Scan for the cell matching the given text and deliver its (x, y) coordinate at center. 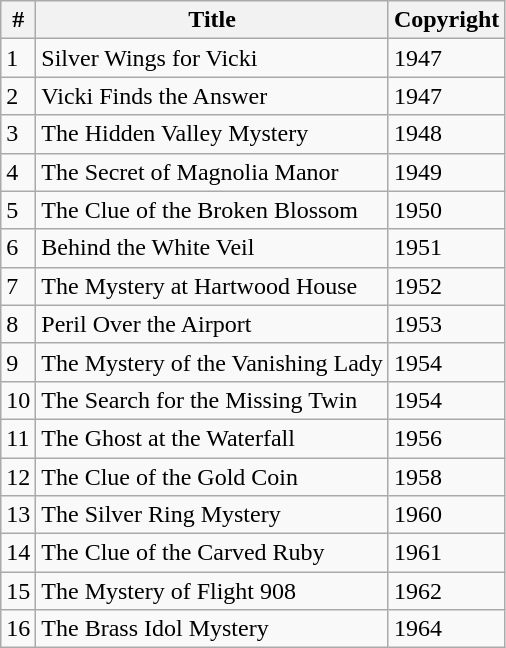
12 (18, 477)
Behind the White Veil (212, 248)
Copyright (446, 20)
1958 (446, 477)
1950 (446, 210)
4 (18, 172)
The Clue of the Gold Coin (212, 477)
1961 (446, 553)
1948 (446, 134)
The Hidden Valley Mystery (212, 134)
Title (212, 20)
Vicki Finds the Answer (212, 96)
11 (18, 438)
The Mystery of Flight 908 (212, 591)
Silver Wings for Vicki (212, 58)
# (18, 20)
1953 (446, 324)
The Secret of Magnolia Manor (212, 172)
The Mystery of the Vanishing Lady (212, 362)
1964 (446, 629)
The Search for the Missing Twin (212, 400)
3 (18, 134)
1949 (446, 172)
The Silver Ring Mystery (212, 515)
The Clue of the Carved Ruby (212, 553)
15 (18, 591)
1956 (446, 438)
The Brass Idol Mystery (212, 629)
10 (18, 400)
1962 (446, 591)
16 (18, 629)
2 (18, 96)
5 (18, 210)
14 (18, 553)
The Ghost at the Waterfall (212, 438)
The Clue of the Broken Blossom (212, 210)
1951 (446, 248)
The Mystery at Hartwood House (212, 286)
1960 (446, 515)
1 (18, 58)
Peril Over the Airport (212, 324)
6 (18, 248)
9 (18, 362)
7 (18, 286)
13 (18, 515)
1952 (446, 286)
8 (18, 324)
